Locate the cell with the specified text and output its [X, Y] center coordinate. 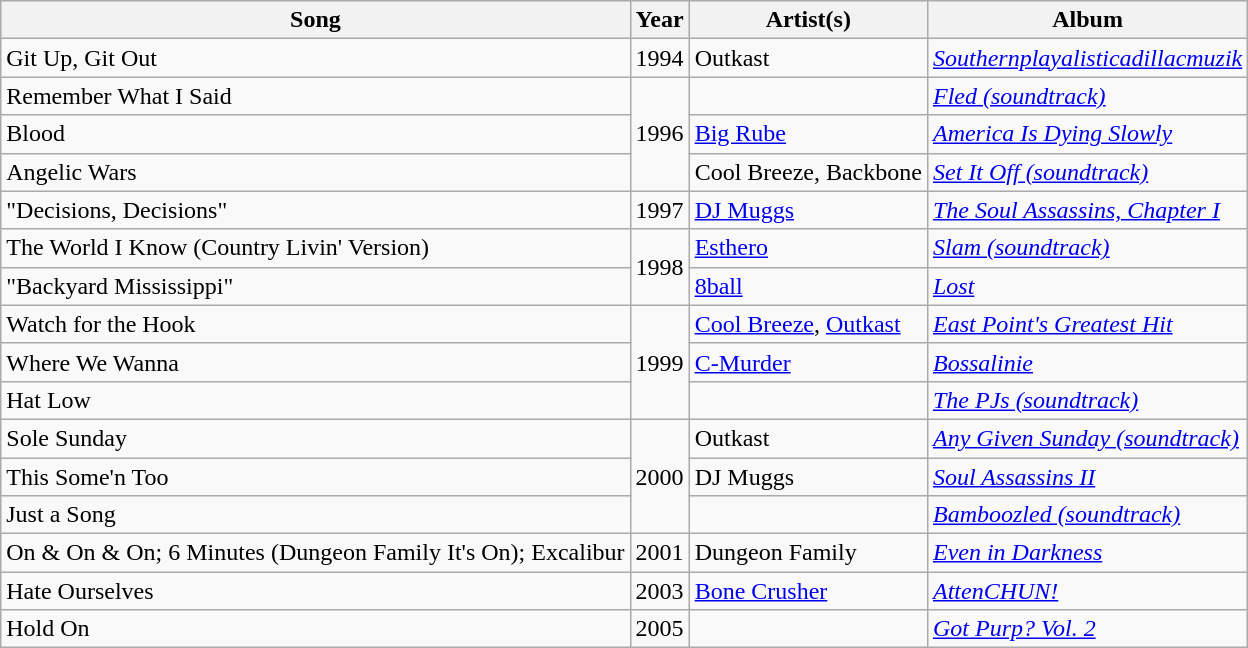
8ball [808, 286]
America Is Dying Slowly [1087, 134]
Angelic Wars [316, 172]
Year [660, 20]
2003 [660, 591]
Hat Low [316, 400]
The World I Know (Country Livin' Version) [316, 248]
1994 [660, 58]
Big Rube [808, 134]
Hold On [316, 629]
Fled (soundtrack) [1087, 96]
1996 [660, 134]
Hate Ourselves [316, 591]
East Point's Greatest Hit [1087, 324]
Remember What I Said [316, 96]
Cool Breeze, Outkast [808, 324]
Blood [316, 134]
Just a Song [316, 515]
2005 [660, 629]
Dungeon Family [808, 553]
Bossalinie [1087, 362]
1997 [660, 210]
2000 [660, 476]
AttenCHUN! [1087, 591]
The Soul Assassins, Chapter I [1087, 210]
Southernplayalisticadillacmuzik [1087, 58]
1998 [660, 267]
Song [316, 20]
Bamboozled (soundtrack) [1087, 515]
"Decisions, Decisions" [316, 210]
Cool Breeze, Backbone [808, 172]
On & On & On; 6 Minutes (Dungeon Family It's On); Excalibur [316, 553]
Any Given Sunday (soundtrack) [1087, 438]
Lost [1087, 286]
Album [1087, 20]
Esthero [808, 248]
The PJs (soundtrack) [1087, 400]
Got Purp? Vol. 2 [1087, 629]
Watch for the Hook [316, 324]
This Some'n Too [316, 477]
C-Murder [808, 362]
"Backyard Mississippi" [316, 286]
Sole Sunday [316, 438]
Set It Off (soundtrack) [1087, 172]
Slam (soundtrack) [1087, 248]
Bone Crusher [808, 591]
Soul Assassins II [1087, 477]
Git Up, Git Out [316, 58]
2001 [660, 553]
Where We Wanna [316, 362]
Even in Darkness [1087, 553]
Artist(s) [808, 20]
1999 [660, 362]
